Identify which cell holds the provided text, then report its (X, Y) central coordinate. 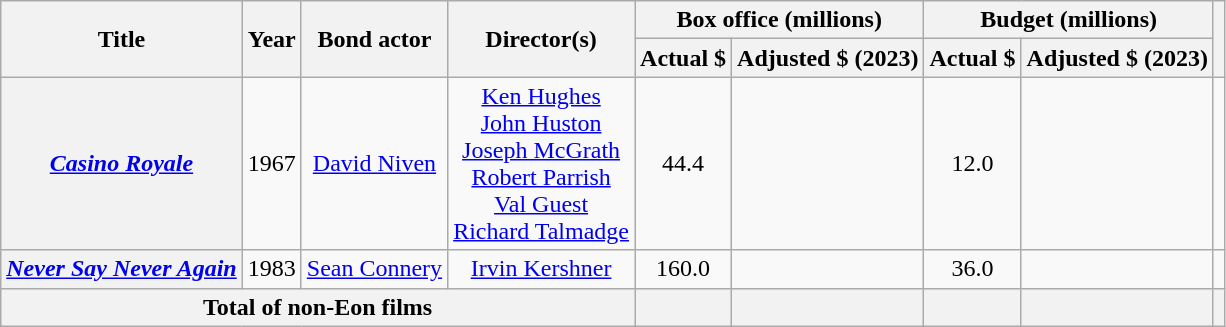
Total of non-Eon films (318, 307)
Casino Royale (122, 164)
1967 (272, 164)
160.0 (684, 269)
Sean Connery (374, 269)
36.0 (972, 269)
Ken HughesJohn HustonJoseph McGrathRobert ParrishVal GuestRichard Talmadge (542, 164)
12.0 (972, 164)
1983 (272, 269)
Box office (millions) (780, 20)
Bond actor (374, 39)
Title (122, 39)
Director(s) (542, 39)
Never Say Never Again (122, 269)
Budget (millions) (1068, 20)
David Niven (374, 164)
Irvin Kershner (542, 269)
44.4 (684, 164)
Year (272, 39)
